Return the [x, y] coordinate for the center point of the cell that contains the specified text.  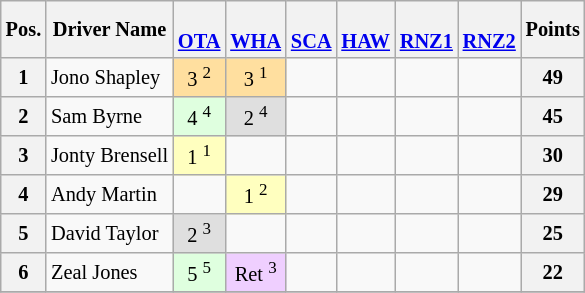
WHA [256, 29]
HAW [365, 29]
RNZ2 [490, 29]
RNZ1 [426, 29]
OTA [199, 29]
3 1 [256, 78]
29 [553, 194]
3 2 [199, 78]
2 [24, 116]
2 4 [256, 116]
SCA [311, 29]
2 3 [199, 234]
30 [553, 156]
Points [553, 29]
Zeal Jones [110, 272]
Andy Martin [110, 194]
49 [553, 78]
Sam Byrne [110, 116]
Jono Shapley [110, 78]
1 2 [256, 194]
25 [553, 234]
Jonty Brensell [110, 156]
1 [24, 78]
1 1 [199, 156]
45 [553, 116]
6 [24, 272]
4 4 [199, 116]
David Taylor [110, 234]
4 [24, 194]
3 [24, 156]
5 5 [199, 272]
5 [24, 234]
Driver Name [110, 29]
22 [553, 272]
Ret 3 [256, 272]
Pos. [24, 29]
